Pinpoint the cell where the given text exists, returning its (x, y) midpoint coordinate. 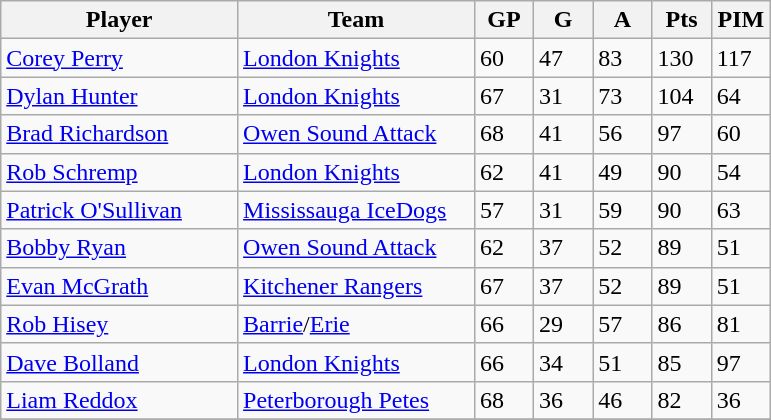
82 (682, 400)
Liam Reddox (120, 400)
86 (682, 324)
49 (622, 172)
G (564, 20)
Pts (682, 20)
47 (564, 58)
54 (740, 172)
A (622, 20)
130 (682, 58)
64 (740, 96)
Player (120, 20)
Team (356, 20)
Corey Perry (120, 58)
Barrie/Erie (356, 324)
104 (682, 96)
34 (564, 362)
Patrick O'Sullivan (120, 210)
83 (622, 58)
63 (740, 210)
Kitchener Rangers (356, 286)
73 (622, 96)
Dave Bolland (120, 362)
PIM (740, 20)
Rob Schremp (120, 172)
Mississauga IceDogs (356, 210)
GP (504, 20)
81 (740, 324)
Brad Richardson (120, 134)
Rob Hisey (120, 324)
29 (564, 324)
Evan McGrath (120, 286)
Dylan Hunter (120, 96)
117 (740, 58)
85 (682, 362)
46 (622, 400)
Peterborough Petes (356, 400)
59 (622, 210)
Bobby Ryan (120, 248)
56 (622, 134)
